Return [x, y] of the center of cell containing provided text 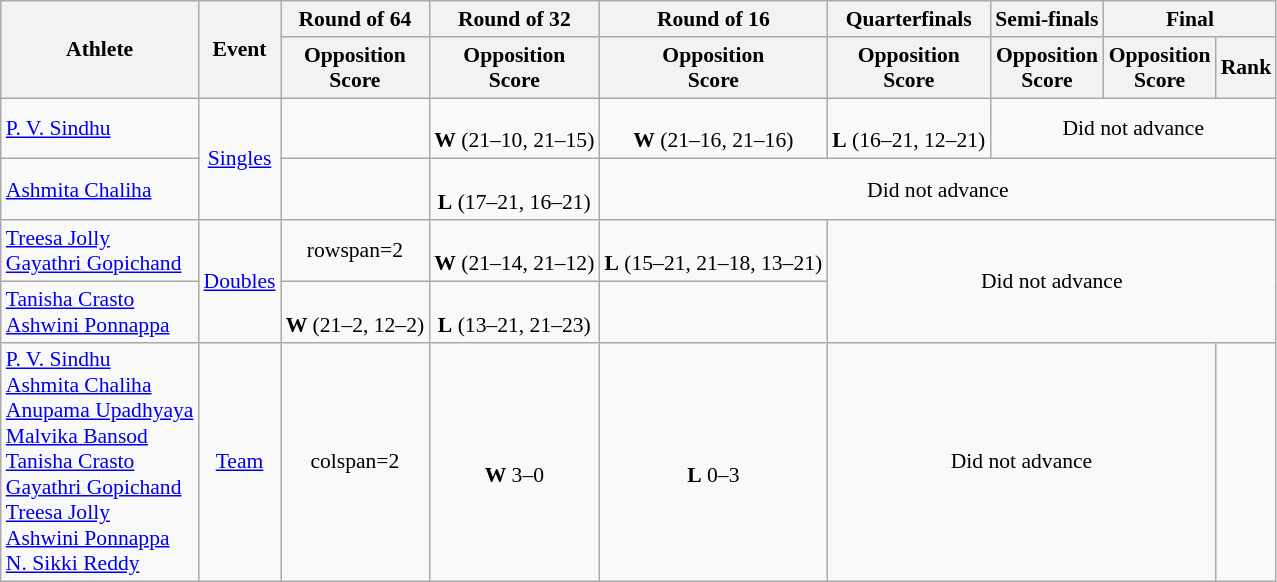
Team [239, 462]
Round of 32 [514, 19]
rowspan=2 [356, 250]
Ashmita Chaliha [100, 190]
W (21–2, 12–2) [356, 312]
W (21–10, 21–15) [514, 128]
P. V. Sindhu [100, 128]
L (17–21, 16–21) [514, 190]
Round of 64 [356, 19]
Quarterfinals [908, 19]
W (21–14, 21–12) [514, 250]
W (21–16, 21–16) [713, 128]
Final [1190, 19]
L (15–21, 21–18, 13–21) [713, 250]
L (13–21, 21–23) [514, 312]
W 3–0 [514, 462]
Round of 16 [713, 19]
colspan=2 [356, 462]
P. V. SindhuAshmita ChalihaAnupama UpadhyayaMalvika BansodTanisha CrastoGayathri GopichandTreesa JollyAshwini PonnappaN. Sikki Reddy [100, 462]
Rank [1246, 68]
L (16–21, 12–21) [908, 128]
Athlete [100, 50]
Singles [239, 159]
Doubles [239, 281]
L 0–3 [713, 462]
Treesa JollyGayathri Gopichand [100, 250]
Tanisha CrastoAshwini Ponnappa [100, 312]
Semi-finals [1046, 19]
Event [239, 50]
